Determine the (x, y) coordinate at the center of the cell enclosing the given text.  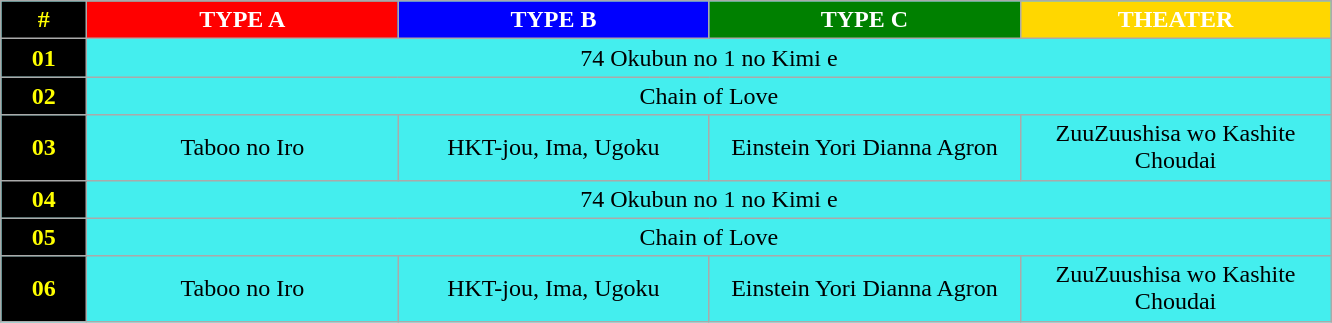
04 (44, 199)
05 (44, 237)
# (44, 20)
TYPE B (554, 20)
01 (44, 58)
TYPE A (242, 20)
THEATER (1176, 20)
02 (44, 96)
TYPE C (864, 20)
06 (44, 288)
03 (44, 148)
